For the text-containing cell, return its midpoint in (x, y) coordinate format. 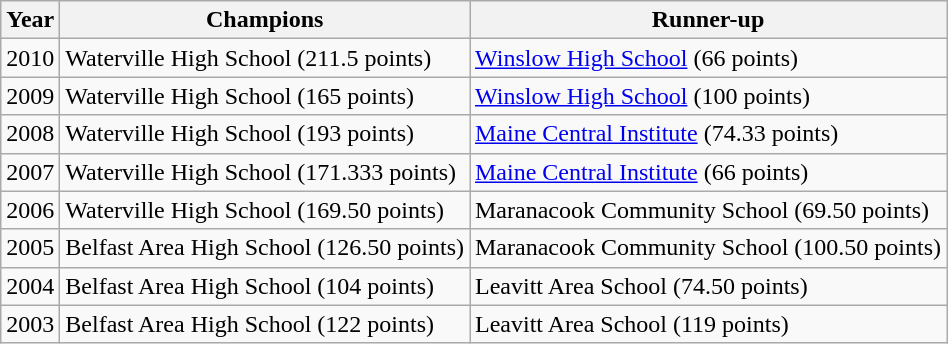
Belfast Area High School (122 points) (265, 324)
2010 (30, 58)
Waterville High School (193 points) (265, 134)
2003 (30, 324)
Maine Central Institute (66 points) (708, 172)
Winslow High School (100 points) (708, 96)
Waterville High School (165 points) (265, 96)
Year (30, 20)
2009 (30, 96)
2004 (30, 286)
Waterville High School (211.5 points) (265, 58)
Belfast Area High School (104 points) (265, 286)
Maranacook Community School (100.50 points) (708, 248)
Runner-up (708, 20)
Waterville High School (169.50 points) (265, 210)
Leavitt Area School (74.50 points) (708, 286)
2005 (30, 248)
2008 (30, 134)
Maine Central Institute (74.33 points) (708, 134)
Winslow High School (66 points) (708, 58)
2007 (30, 172)
2006 (30, 210)
Leavitt Area School (119 points) (708, 324)
Waterville High School (171.333 points) (265, 172)
Belfast Area High School (126.50 points) (265, 248)
Maranacook Community School (69.50 points) (708, 210)
Champions (265, 20)
